Extract the (X, Y) coordinate from the center of the cell holding the provided text.  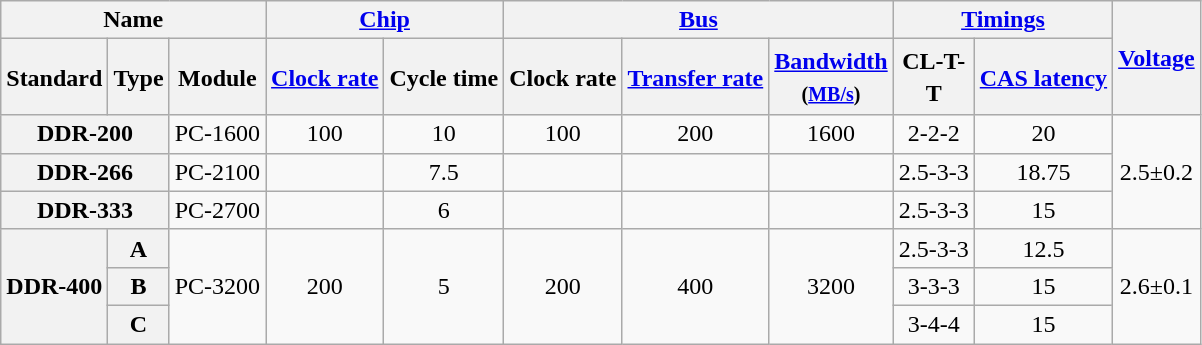
7.5 (444, 172)
3200 (831, 286)
Bus (699, 20)
10 (444, 134)
2.5±0.2 (1157, 172)
400 (696, 286)
C (138, 324)
CL-T-T (934, 77)
PC-1600 (217, 134)
PC-2100 (217, 172)
Module (217, 77)
Voltage (1157, 58)
DDR-400 (54, 286)
DDR-200 (85, 134)
Name (134, 20)
Bandwidth(MB/s) (831, 77)
Timings (1002, 20)
CAS latency (1043, 77)
A (138, 248)
6 (444, 210)
Transfer rate (696, 77)
5 (444, 286)
Chip (385, 20)
2-2-2 (934, 134)
18.75 (1043, 172)
Type (138, 77)
Cycle time (444, 77)
B (138, 286)
DDR-266 (85, 172)
3-3-3 (934, 286)
20 (1043, 134)
2.6±0.1 (1157, 286)
PC-3200 (217, 286)
1600 (831, 134)
PC-2700 (217, 210)
DDR-333 (85, 210)
12.5 (1043, 248)
Standard (54, 77)
3-4-4 (934, 324)
